Extract the [X, Y] coordinate from the center of the cell holding the provided text.  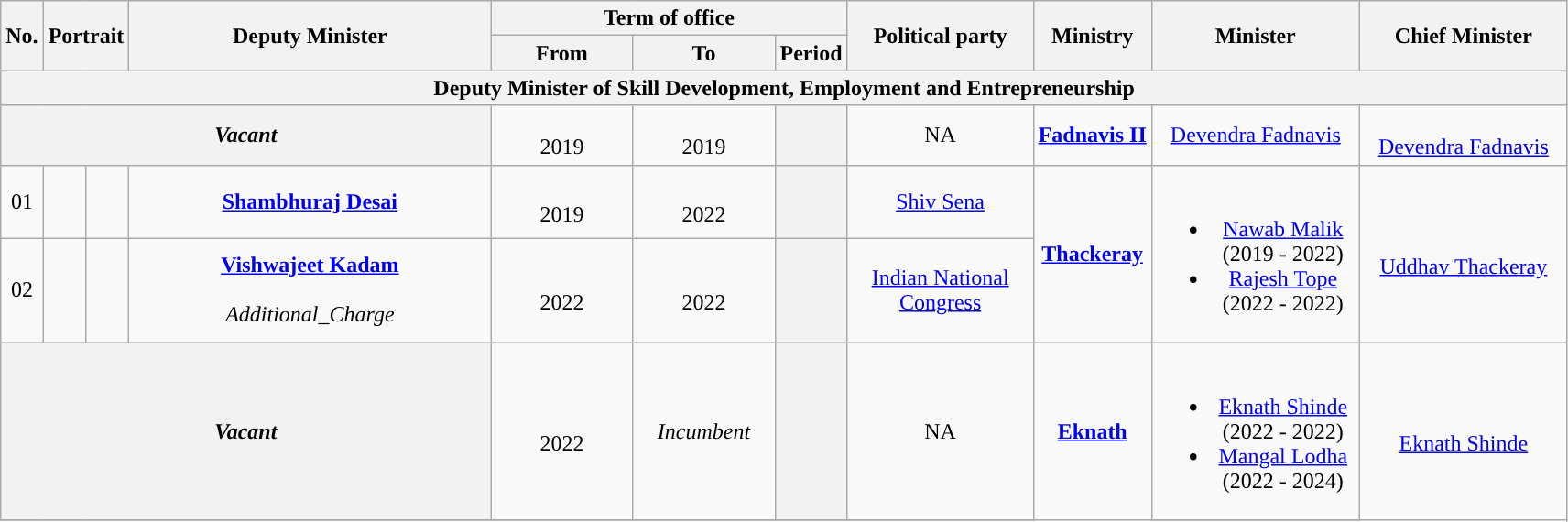
Shambhuraj Desai [310, 201]
Eknath Shinde(2022 - 2022)Mangal Lodha (2022 - 2024) [1255, 431]
Thackeray [1092, 254]
Ministry [1092, 36]
Eknath [1092, 431]
01 [22, 201]
Uddhav Thackeray [1464, 254]
Fadnavis II [1092, 136]
Shiv Sena [940, 201]
Nawab Malik(2019 - 2022)Rajesh Tope (2022 - 2022) [1255, 254]
No. [22, 36]
Chief Minister [1464, 36]
Period [811, 53]
Term of office [669, 18]
Minister [1255, 36]
From [562, 53]
02 [22, 290]
Incumbent [703, 431]
Vishwajeet Kadam Additional_Charge [310, 290]
Deputy Minister of Skill Development, Employment and Entrepreneurship [784, 88]
To [703, 53]
Eknath Shinde [1464, 431]
Political party [940, 36]
Deputy Minister [310, 36]
Indian National Congress [940, 290]
Portrait [86, 36]
